Locate the cell with the specified text and output its [X, Y] center coordinate. 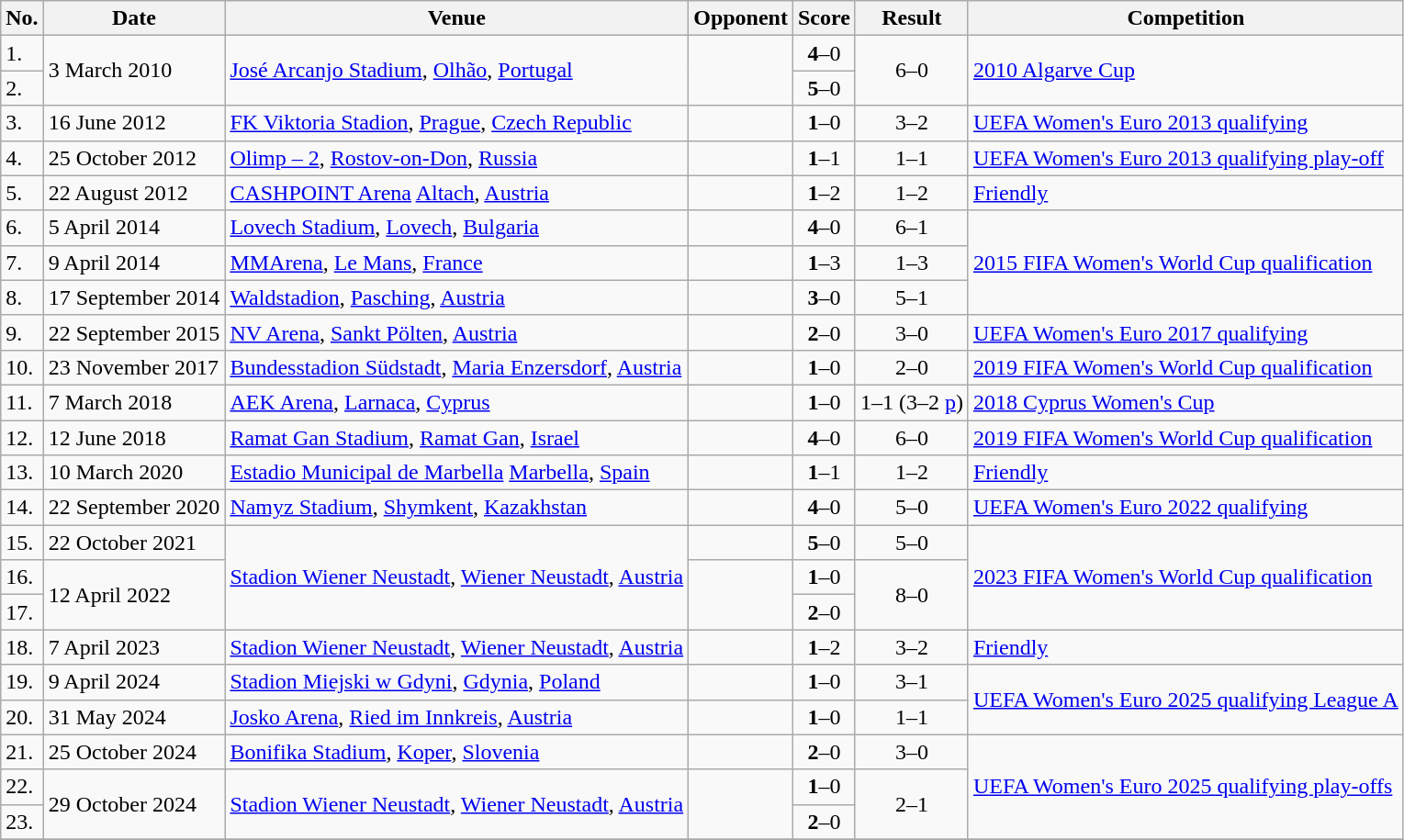
17 September 2014 [134, 297]
22 September 2020 [134, 508]
Date [134, 18]
25 October 2024 [134, 752]
UEFA Women's Euro 2017 qualifying [1185, 332]
Venue [457, 18]
7. [22, 263]
22 September 2015 [134, 332]
10. [22, 367]
FK Viktoria Stadion, Prague, Czech Republic [457, 123]
Stadion Miejski w Gdyni, Gdynia, Poland [457, 682]
12 June 2018 [134, 438]
UEFA Women's Euro 2013 qualifying [1185, 123]
7 April 2023 [134, 647]
8–0 [911, 595]
1. [22, 53]
14. [22, 508]
6–1 [911, 228]
25 October 2012 [134, 158]
22. [22, 787]
José Arcanjo Stadium, Olhão, Portugal [457, 71]
2023 FIFA Women's World Cup qualification [1185, 577]
23 November 2017 [134, 367]
11. [22, 402]
Score [824, 18]
17. [22, 612]
9 April 2024 [134, 682]
8. [22, 297]
Competition [1185, 18]
UEFA Women's Euro 2025 qualifying League A [1185, 700]
No. [22, 18]
4. [22, 158]
19. [22, 682]
UEFA Women's Euro 2025 qualifying play-offs [1185, 787]
2015 FIFA Women's World Cup qualification [1185, 263]
3–1 [911, 682]
22 October 2021 [134, 543]
16. [22, 577]
2. [22, 88]
12 April 2022 [134, 595]
16 June 2012 [134, 123]
MMArena, Le Mans, France [457, 263]
21. [22, 752]
NV Arena, Sankt Pölten, Austria [457, 332]
13. [22, 473]
20. [22, 717]
Result [911, 18]
Namyz Stadium, Shymkent, Kazakhstan [457, 508]
Ramat Gan Stadium, Ramat Gan, Israel [457, 438]
CASHPOINT Arena Altach, Austria [457, 193]
Josko Arena, Ried im Innkreis, Austria [457, 717]
22 August 2012 [134, 193]
29 October 2024 [134, 804]
1–1 (3–2 p) [911, 402]
UEFA Women's Euro 2022 qualifying [1185, 508]
2018 Cyprus Women's Cup [1185, 402]
18. [22, 647]
9 April 2014 [134, 263]
5 April 2014 [134, 228]
9. [22, 332]
2–1 [911, 804]
6. [22, 228]
5. [22, 193]
Lovech Stadium, Lovech, Bulgaria [457, 228]
15. [22, 543]
23. [22, 822]
10 March 2020 [134, 473]
Estadio Municipal de Marbella Marbella, Spain [457, 473]
Waldstadion, Pasching, Austria [457, 297]
5–1 [911, 297]
7 March 2018 [134, 402]
2010 Algarve Cup [1185, 71]
Olimp – 2, Rostov-on-Don, Russia [457, 158]
3. [22, 123]
12. [22, 438]
Opponent [741, 18]
Bundesstadion Südstadt, Maria Enzersdorf, Austria [457, 367]
AEK Arena, Larnaca, Cyprus [457, 402]
3 March 2010 [134, 71]
31 May 2024 [134, 717]
UEFA Women's Euro 2013 qualifying play-off [1185, 158]
Bonifika Stadium, Koper, Slovenia [457, 752]
